Output the [X, Y] coordinate of the center of the cell containing the given text.  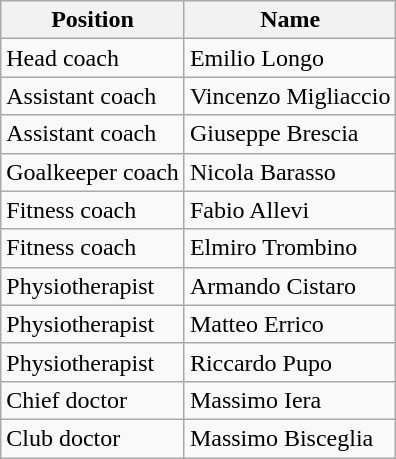
Head coach [93, 58]
Matteo Errico [290, 324]
Nicola Barasso [290, 172]
Position [93, 20]
Massimo Iera [290, 400]
Riccardo Pupo [290, 362]
Fabio Allevi [290, 210]
Club doctor [93, 438]
Armando Cistaro [290, 286]
Massimo Bisceglia [290, 438]
Elmiro Trombino [290, 248]
Vincenzo Migliaccio [290, 96]
Goalkeeper coach [93, 172]
Name [290, 20]
Emilio Longo [290, 58]
Chief doctor [93, 400]
Giuseppe Brescia [290, 134]
